Extract the (X, Y) coordinate from the center of the cell holding the provided text.  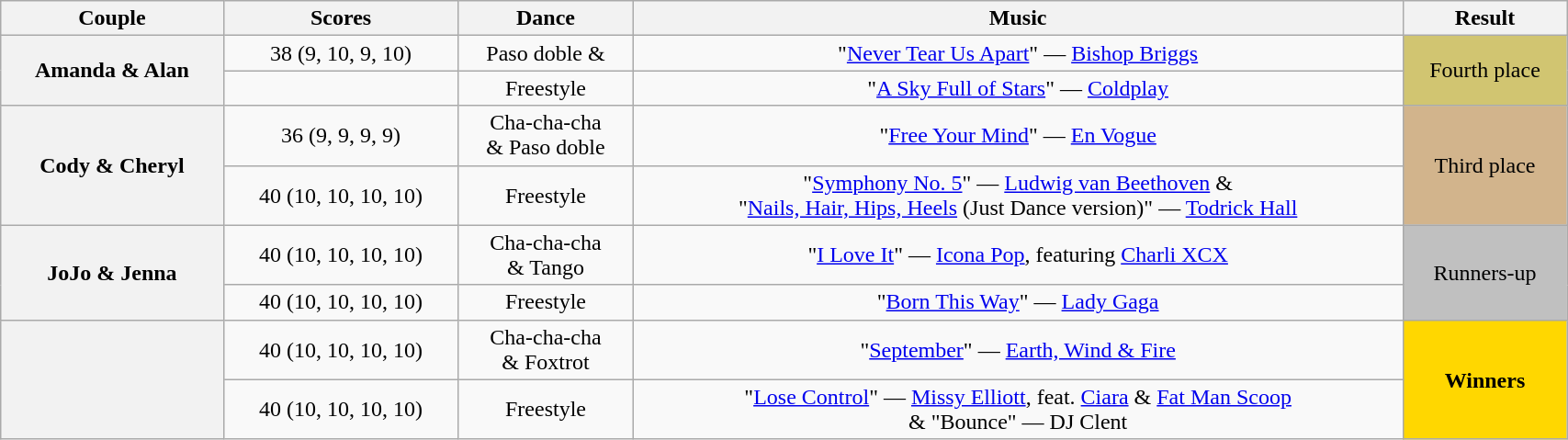
"I Love It" — Icona Pop, featuring Charli XCX (1018, 255)
"Born This Way" — Lady Gaga (1018, 302)
Amanda & Alan (112, 71)
Cha-cha-cha& Paso doble (546, 136)
Cody & Cheryl (112, 165)
"Never Tear Us Apart" — Bishop Briggs (1018, 53)
Third place (1484, 165)
JoJo & Jenna (112, 272)
Paso doble & (546, 53)
"Lose Control" — Missy Elliott, feat. Ciara & Fat Man Scoop& "Bounce" — DJ Clent (1018, 410)
Couple (112, 18)
Winners (1484, 379)
Scores (341, 18)
Result (1484, 18)
"A Sky Full of Stars" — Coldplay (1018, 88)
Fourth place (1484, 71)
Runners-up (1484, 272)
Cha-cha-cha& Tango (546, 255)
"September" — Earth, Wind & Fire (1018, 349)
38 (9, 10, 9, 10) (341, 53)
Music (1018, 18)
"Free Your Mind" — En Vogue (1018, 136)
36 (9, 9, 9, 9) (341, 136)
"Symphony No. 5" — Ludwig van Beethoven &"Nails, Hair, Hips, Heels (Just Dance version)" — Todrick Hall (1018, 195)
Cha-cha-cha& Foxtrot (546, 349)
Dance (546, 18)
